For the text-containing cell, return its midpoint in (X, Y) coordinate format. 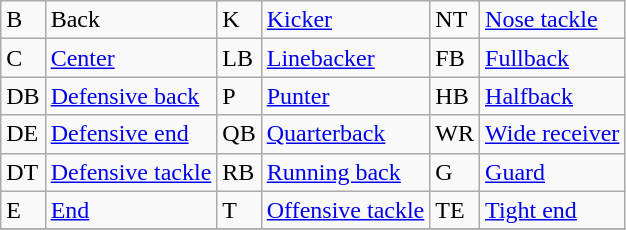
FB (455, 58)
LB (239, 58)
Linebacker (346, 58)
NT (455, 20)
Wide receiver (552, 134)
K (239, 20)
DE (23, 134)
Quarterback (346, 134)
DB (23, 96)
B (23, 20)
G (455, 172)
Center (131, 58)
TE (455, 210)
T (239, 210)
P (239, 96)
Nose tackle (552, 20)
Punter (346, 96)
Kicker (346, 20)
Defensive end (131, 134)
E (23, 210)
Halfback (552, 96)
Back (131, 20)
Running back (346, 172)
Fullback (552, 58)
Tight end (552, 210)
Offensive tackle (346, 210)
HB (455, 96)
RB (239, 172)
WR (455, 134)
C (23, 58)
Defensive back (131, 96)
DT (23, 172)
End (131, 210)
Guard (552, 172)
Defensive tackle (131, 172)
QB (239, 134)
